Return [x, y] of the center of cell containing provided text 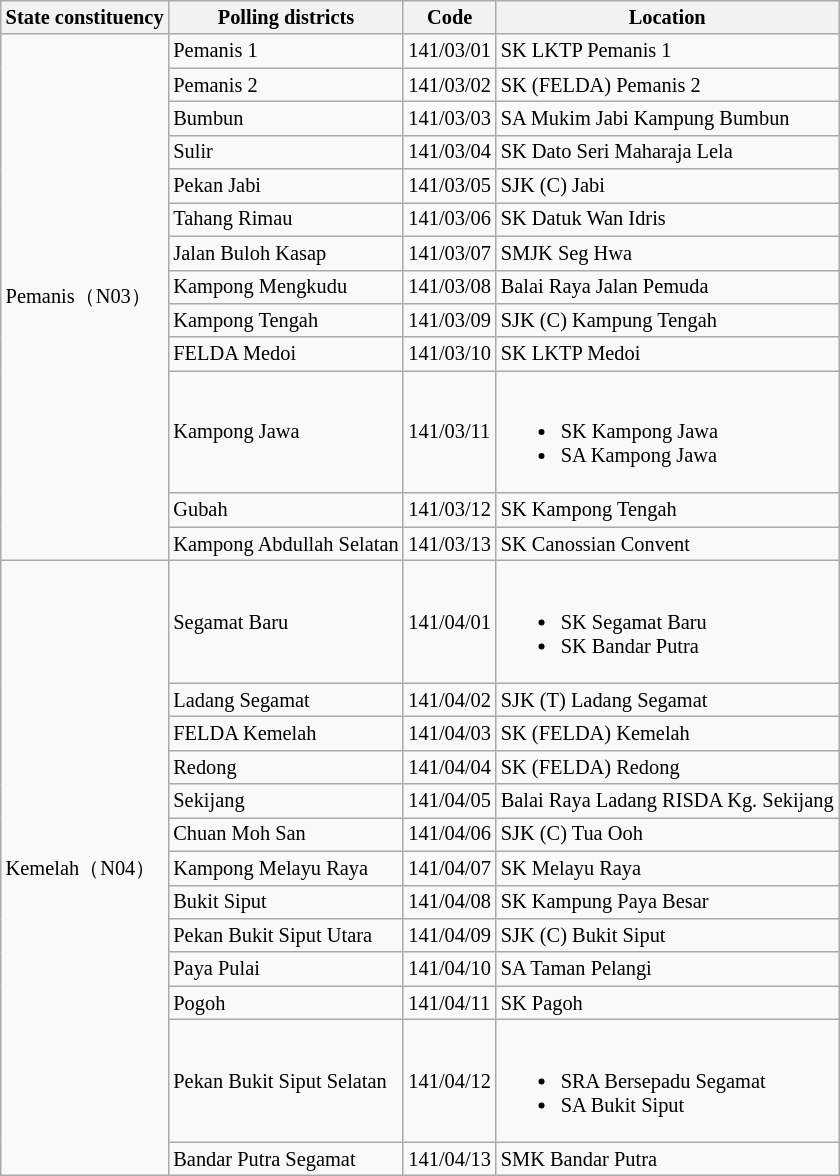
141/04/01 [449, 621]
141/04/08 [449, 902]
SK Kampong JawaSA Kampong Jawa [668, 432]
141/04/04 [449, 767]
Kampong Melayu Raya [286, 868]
141/03/07 [449, 253]
Location [668, 17]
SK LKTP Medoi [668, 354]
141/03/10 [449, 354]
Pekan Jabi [286, 186]
SMK Bandar Putra [668, 1159]
Kampong Abdullah Selatan [286, 544]
SMJK Seg Hwa [668, 253]
141/03/01 [449, 51]
SK Kampong Tengah [668, 510]
SK (FELDA) Kemelah [668, 733]
Code [449, 17]
141/04/07 [449, 868]
SK Kampung Paya Besar [668, 902]
Kampong Mengkudu [286, 287]
SJK (C) Jabi [668, 186]
141/03/12 [449, 510]
141/03/08 [449, 287]
SJK (C) Tua Ooh [668, 834]
Kemelah（N04） [85, 868]
141/04/02 [449, 700]
141/03/11 [449, 432]
141/03/04 [449, 152]
141/03/09 [449, 320]
Pemanis 2 [286, 85]
141/03/03 [449, 118]
Pogoh [286, 1003]
141/04/09 [449, 935]
SJK (C) Bukit Siput [668, 935]
141/04/10 [449, 969]
Paya Pulai [286, 969]
SA Mukim Jabi Kampung Bumbun [668, 118]
141/04/12 [449, 1080]
SK LKTP Pemanis 1 [668, 51]
141/03/13 [449, 544]
Ladang Segamat [286, 700]
141/04/06 [449, 834]
Tahang Rimau [286, 219]
Pekan Bukit Siput Utara [286, 935]
141/04/13 [449, 1159]
FELDA Kemelah [286, 733]
Polling districts [286, 17]
State constituency [85, 17]
Balai Raya Jalan Pemuda [668, 287]
SK Pagoh [668, 1003]
SK (FELDA) Pemanis 2 [668, 85]
141/04/11 [449, 1003]
SJK (T) Ladang Segamat [668, 700]
Balai Raya Ladang RISDA Kg. Sekijang [668, 801]
141/04/05 [449, 801]
Sulir [286, 152]
141/04/03 [449, 733]
Pemanis（N03） [85, 297]
Gubah [286, 510]
Chuan Moh San [286, 834]
Pemanis 1 [286, 51]
SK Melayu Raya [668, 868]
141/03/02 [449, 85]
Redong [286, 767]
SK (FELDA) Redong [668, 767]
Pekan Bukit Siput Selatan [286, 1080]
Sekijang [286, 801]
Jalan Buloh Kasap [286, 253]
SK Segamat BaruSK Bandar Putra [668, 621]
Segamat Baru [286, 621]
SA Taman Pelangi [668, 969]
Kampong Tengah [286, 320]
SK Canossian Convent [668, 544]
SK Datuk Wan Idris [668, 219]
Bumbun [286, 118]
Bukit Siput [286, 902]
141/03/06 [449, 219]
SK Dato Seri Maharaja Lela [668, 152]
SJK (C) Kampung Tengah [668, 320]
SRA Bersepadu SegamatSA Bukit Siput [668, 1080]
Bandar Putra Segamat [286, 1159]
FELDA Medoi [286, 354]
141/03/05 [449, 186]
Kampong Jawa [286, 432]
